Search for the cell housing the specified text and yield its [x, y] center coordinate. 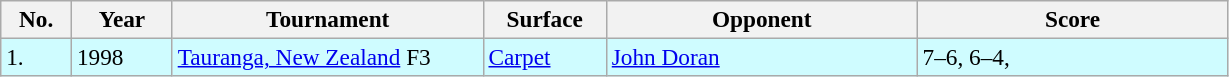
Tauranga, New Zealand F3 [328, 57]
Year [122, 19]
1998 [122, 57]
Score [1072, 19]
Opponent [762, 19]
Carpet [544, 57]
7–6, 6–4, [1072, 57]
No. [36, 19]
John Doran [762, 57]
1. [36, 57]
Tournament [328, 19]
Surface [544, 19]
